Output the (x, y) coordinate of the center of the cell containing the given text.  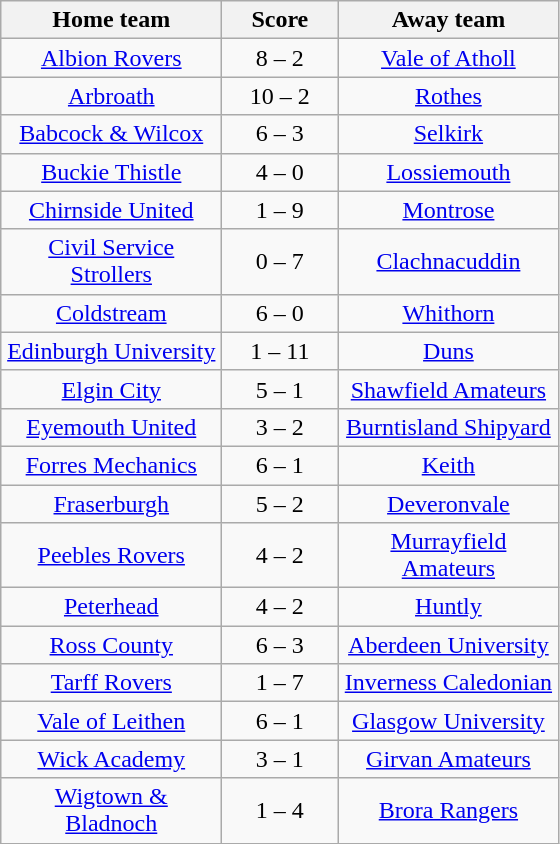
Edinburgh University (112, 351)
1 – 11 (280, 351)
Whithorn (448, 313)
Duns (448, 351)
Keith (448, 465)
Girvan Amateurs (448, 759)
Murrayfield Amateurs (448, 556)
3 – 1 (280, 759)
5 – 1 (280, 389)
3 – 2 (280, 427)
Peebles Rovers (112, 556)
Home team (112, 20)
Arbroath (112, 96)
Huntly (448, 607)
1 – 7 (280, 683)
10 – 2 (280, 96)
Chirnside United (112, 210)
Tarff Rovers (112, 683)
0 – 7 (280, 262)
Coldstream (112, 313)
Elgin City (112, 389)
Civil Service Strollers (112, 262)
Wigtown & Bladnoch (112, 810)
Peterhead (112, 607)
1 – 9 (280, 210)
Forres Mechanics (112, 465)
Inverness Caledonian (448, 683)
4 – 0 (280, 172)
Brora Rangers (448, 810)
Glasgow University (448, 721)
Shawfield Amateurs (448, 389)
Eyemouth United (112, 427)
Vale of Atholl (448, 58)
1 – 4 (280, 810)
8 – 2 (280, 58)
Lossiemouth (448, 172)
Vale of Leithen (112, 721)
Fraserburgh (112, 503)
6 – 0 (280, 313)
Ross County (112, 645)
Albion Rovers (112, 58)
Score (280, 20)
Aberdeen University (448, 645)
5 – 2 (280, 503)
Selkirk (448, 134)
Wick Academy (112, 759)
Rothes (448, 96)
Burntisland Shipyard (448, 427)
Deveronvale (448, 503)
Montrose (448, 210)
Babcock & Wilcox (112, 134)
Clachnacuddin (448, 262)
Buckie Thistle (112, 172)
Away team (448, 20)
